Locate the cell with the specified text and output its [X, Y] center coordinate. 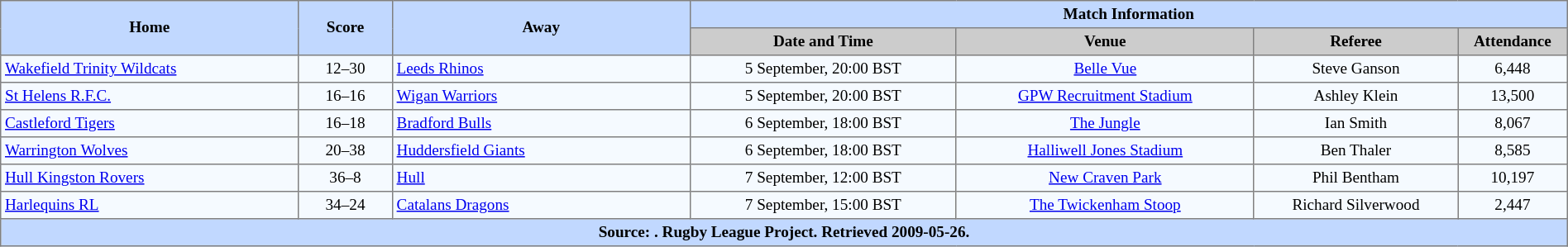
The Jungle [1105, 124]
Hull Kingston Rovers [150, 178]
Venue [1105, 41]
Richard Silverwood [1355, 205]
Belle Vue [1105, 69]
New Craven Park [1105, 178]
36–8 [346, 178]
6,448 [1513, 69]
12–30 [346, 69]
2,447 [1513, 205]
Referee [1355, 41]
8,067 [1513, 124]
Ashley Klein [1355, 96]
The Twickenham Stoop [1105, 205]
Harlequins RL [150, 205]
Ian Smith [1355, 124]
Date and Time [823, 41]
Huddersfield Giants [541, 150]
Ben Thaler [1355, 150]
7 September, 15:00 BST [823, 205]
Catalans Dragons [541, 205]
Home [150, 28]
GPW Recruitment Stadium [1105, 96]
Wakefield Trinity Wildcats [150, 69]
Warrington Wolves [150, 150]
Attendance [1513, 41]
20–38 [346, 150]
St Helens R.F.C. [150, 96]
13,500 [1513, 96]
Leeds Rhinos [541, 69]
8,585 [1513, 150]
Match Information [1128, 15]
Castleford Tigers [150, 124]
Away [541, 28]
16–18 [346, 124]
Steve Ganson [1355, 69]
10,197 [1513, 178]
Halliwell Jones Stadium [1105, 150]
Bradford Bulls [541, 124]
Score [346, 28]
16–16 [346, 96]
34–24 [346, 205]
7 September, 12:00 BST [823, 178]
Source: . Rugby League Project. Retrieved 2009-05-26. [784, 233]
Phil Bentham [1355, 178]
Wigan Warriors [541, 96]
Hull [541, 178]
